Extract the [x, y] coordinate from the center of the cell holding the provided text.  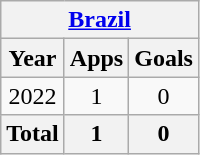
Brazil [100, 20]
2022 [33, 96]
Total [33, 134]
Year [33, 58]
Goals [164, 58]
Apps [96, 58]
